Output the (x, y) coordinate of the center of the cell containing the given text.  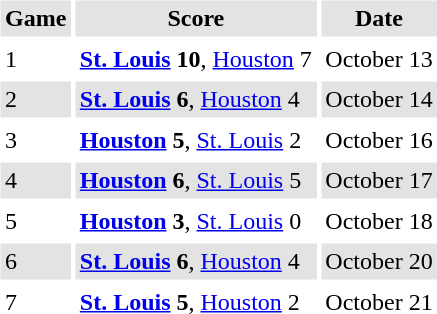
2 (35, 100)
October 13 (379, 59)
6 (35, 262)
October 16 (379, 140)
3 (35, 140)
St. Louis 10, Houston 7 (196, 59)
Game (35, 18)
Score (196, 18)
October 17 (379, 180)
Houston 5, St. Louis 2 (196, 140)
4 (35, 180)
5 (35, 221)
Houston 6, St. Louis 5 (196, 180)
October 18 (379, 221)
1 (35, 59)
Houston 3, St. Louis 0 (196, 221)
October 14 (379, 100)
Date (379, 18)
October 20 (379, 262)
